Determine the [x, y] coordinate at the center of the cell enclosing the given text.  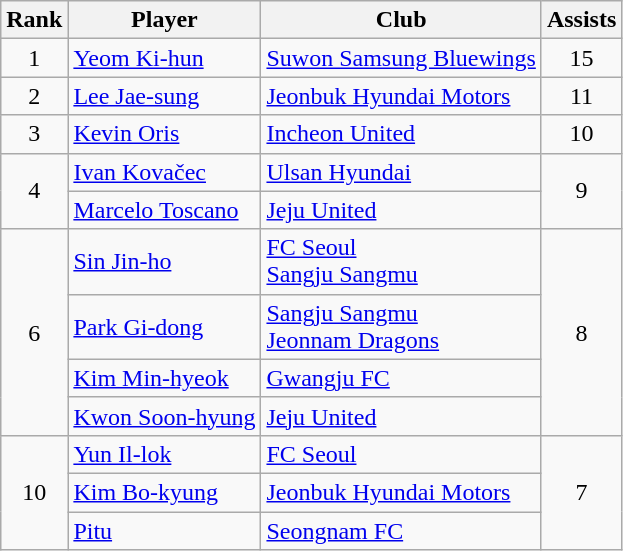
Suwon Samsung Bluewings [401, 58]
Seongnam FC [401, 531]
Sin Jin-ho [164, 262]
Kim Bo-kyung [164, 492]
1 [34, 58]
15 [581, 58]
4 [34, 191]
Kevin Oris [164, 134]
Yun Il-lok [164, 454]
Pitu [164, 531]
Ivan Kovačec [164, 172]
Club [401, 20]
9 [581, 191]
Rank [34, 20]
Park Gi-dong [164, 326]
3 [34, 134]
6 [34, 332]
Player [164, 20]
Marcelo Toscano [164, 210]
FC SeoulSangju Sangmu [401, 262]
8 [581, 332]
Incheon United [401, 134]
Kim Min-hyeok [164, 378]
Kwon Soon-hyung [164, 416]
Ulsan Hyundai [401, 172]
2 [34, 96]
Gwangju FC [401, 378]
11 [581, 96]
7 [581, 492]
Sangju SangmuJeonnam Dragons [401, 326]
Assists [581, 20]
FC Seoul [401, 454]
Lee Jae-sung [164, 96]
Yeom Ki-hun [164, 58]
